Return the (x, y) coordinate for the center point of the cell that contains the specified text.  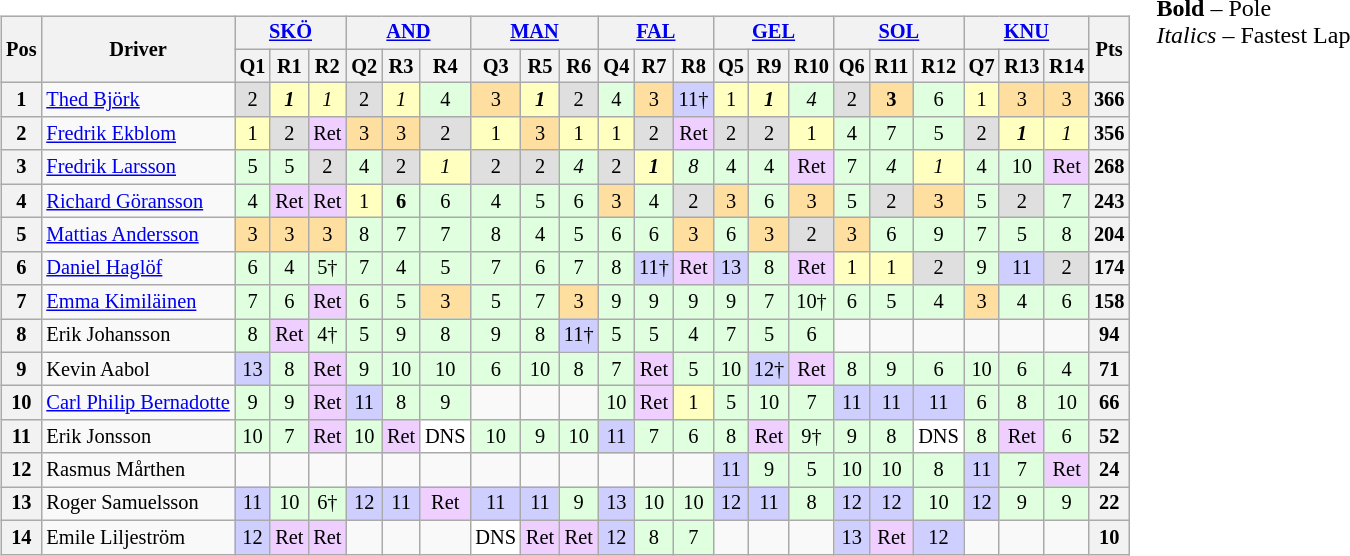
R3 (401, 66)
FAL (656, 33)
10† (812, 302)
SKÖ (291, 33)
12† (769, 369)
MAN (535, 33)
R8 (694, 66)
Richard Göransson (138, 201)
R5 (540, 66)
Emile Liljeström (138, 537)
Fredrik Ekblom (138, 134)
Kevin Aabol (138, 369)
Q3 (496, 66)
R7 (654, 66)
Pos (21, 50)
9† (812, 437)
Driver (138, 50)
AND (408, 33)
R6 (578, 66)
GEL (774, 33)
R13 (1022, 66)
366 (1109, 100)
Rasmus Mårthen (138, 470)
52 (1109, 437)
Erik Johansson (138, 336)
356 (1109, 134)
Pts (1109, 50)
Mattias Andersson (138, 235)
71 (1109, 369)
R9 (769, 66)
R11 (892, 66)
14 (21, 537)
22 (1109, 504)
SOL (899, 33)
Q1 (253, 66)
Roger Samuelsson (138, 504)
243 (1109, 201)
R12 (938, 66)
R14 (1066, 66)
94 (1109, 336)
174 (1109, 268)
Fredrik Larsson (138, 167)
158 (1109, 302)
Q5 (731, 66)
KNU (1026, 33)
R10 (812, 66)
Q6 (852, 66)
Q4 (616, 66)
Emma Kimiläinen (138, 302)
R2 (327, 66)
24 (1109, 470)
66 (1109, 403)
Thed Björk (138, 100)
268 (1109, 167)
4† (327, 336)
Daniel Haglöf (138, 268)
R4 (445, 66)
R1 (289, 66)
204 (1109, 235)
5† (327, 268)
Carl Philip Bernadotte (138, 403)
Q7 (982, 66)
Erik Jonsson (138, 437)
Q2 (364, 66)
6† (327, 504)
